For the text-containing cell, return its midpoint in (X, Y) coordinate format. 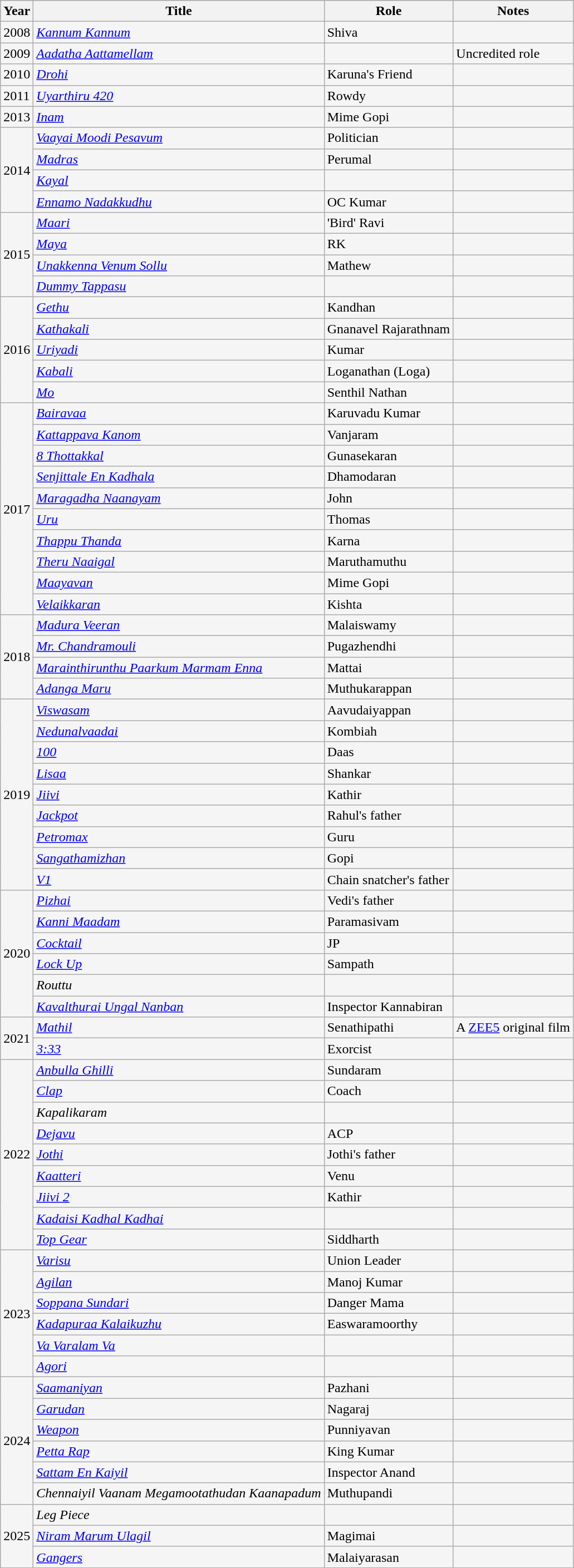
Easwaramoorthy (389, 1324)
Dummy Tappasu (179, 287)
2014 (17, 170)
Uriyadi (179, 350)
Muthukarappan (389, 689)
2013 (17, 117)
Karuvadu Kumar (389, 413)
Agori (179, 1367)
Vaayai Moodi Pesavum (179, 138)
Gethu (179, 308)
Muthupandi (389, 1493)
Nagaraj (389, 1409)
Viswasam (179, 710)
Kabali (179, 371)
Thappu Thanda (179, 540)
Year (17, 11)
Mr. Chandramouli (179, 647)
2022 (17, 1155)
Kayal (179, 180)
Gunasekaran (389, 456)
Dhamodaran (389, 477)
Inam (179, 117)
Venu (389, 1176)
Aadatha Aattamellam (179, 53)
Leg Piece (179, 1515)
2008 (17, 32)
Uru (179, 519)
Aavudaiyappan (389, 710)
Maragadha Naanayam (179, 498)
2023 (17, 1313)
Kaatteri (179, 1176)
Weapon (179, 1430)
8 Thottakkal (179, 456)
Daas (389, 752)
Marainthirunthu Paarkum Marmam Enna (179, 668)
Shankar (389, 773)
Adanga Maru (179, 689)
Kishta (389, 604)
Senjittale En Kadhala (179, 477)
V1 (179, 879)
2010 (17, 75)
Loganathan (Loga) (389, 371)
Magimai (389, 1536)
Kadapuraa Kalaikuzhu (179, 1324)
Maayavan (179, 583)
Title (179, 11)
Kavalthurai Ungal Nanban (179, 1007)
2011 (17, 96)
Soppana Sundari (179, 1303)
Nedunalvaadai (179, 731)
Kanni Maadam (179, 921)
Theru Naaigal (179, 561)
Sundaram (389, 1070)
Gopi (389, 858)
Unakkenna Venum Sollu (179, 265)
2017 (17, 509)
King Kumar (389, 1451)
Politician (389, 138)
3:33 (179, 1049)
Petromax (179, 837)
Cocktail (179, 943)
Paramasivam (389, 921)
Velaikkaran (179, 604)
Kumar (389, 350)
Lisaa (179, 773)
Jiivi (179, 795)
Maruthamuthu (389, 561)
Routtu (179, 985)
Mo (179, 392)
Siddharth (389, 1239)
Kapalikaram (179, 1112)
Manoj Kumar (389, 1281)
Agilan (179, 1281)
Saamaniyan (179, 1388)
Inspector Kannabiran (389, 1007)
Senathipathi (389, 1028)
Sangathamizhan (179, 858)
Kandhan (389, 308)
Malaiswamy (389, 625)
Drohi (179, 75)
Anbulla Ghilli (179, 1070)
Lock Up (179, 964)
Jothi (179, 1155)
Jackpot (179, 816)
Mattai (389, 668)
Exorcist (389, 1049)
2020 (17, 953)
2018 (17, 657)
Va Varalam Va (179, 1345)
Chennaiyil Vaanam Megamootathudan Kaanapadum (179, 1493)
2025 (17, 1536)
John (389, 498)
2016 (17, 350)
Uncredited role (513, 53)
Inspector Anand (389, 1472)
OC Kumar (389, 201)
'Bird' Ravi (389, 223)
Karna (389, 540)
Mathil (179, 1028)
A ZEE5 original film (513, 1028)
Senthil Nathan (389, 392)
Guru (389, 837)
2024 (17, 1441)
Jothi's father (389, 1155)
Gangers (179, 1557)
Role (389, 11)
Petta Rap (179, 1451)
Pazhani (389, 1388)
Ennamo Nadakkudhu (179, 201)
Kadaisi Kadhal Kadhai (179, 1218)
Notes (513, 11)
Karuna's Friend (389, 75)
2021 (17, 1038)
Bairavaa (179, 413)
Niram Marum Ulagil (179, 1536)
Rowdy (389, 96)
Union Leader (389, 1260)
Danger Mama (389, 1303)
ACP (389, 1133)
Thomas (389, 519)
Maari (179, 223)
100 (179, 752)
2019 (17, 795)
Madura Veeran (179, 625)
Punniyavan (389, 1430)
Dejavu (179, 1133)
Vedi's father (389, 900)
2009 (17, 53)
Clap (179, 1091)
Madras (179, 159)
Shiva (389, 32)
Kathakali (179, 329)
Vanjaram (389, 435)
Top Gear (179, 1239)
Malaiyarasan (389, 1557)
Sattam En Kaiyil (179, 1472)
Pizhai (179, 900)
Kattappava Kanom (179, 435)
Kannum Kannum (179, 32)
Gnanavel Rajarathnam (389, 329)
Pugazhendhi (389, 647)
Mathew (389, 265)
2015 (17, 254)
Jiivi 2 (179, 1197)
RK (389, 244)
Maya (179, 244)
Rahul's father (389, 816)
Sampath (389, 964)
Uyarthiru 420 (179, 96)
Perumal (389, 159)
Varisu (179, 1260)
JP (389, 943)
Chain snatcher's father (389, 879)
Coach (389, 1091)
Garudan (179, 1409)
Kombiah (389, 731)
